Provide the [X, Y] coordinate of the cell's center where the given text is located.  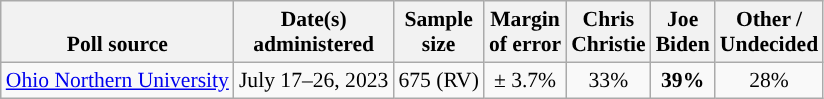
Marginof error [525, 32]
Other /Undecided [769, 32]
Samplesize [438, 32]
33% [608, 80]
675 (RV) [438, 80]
ChrisChristie [608, 32]
Ohio Northern University [118, 80]
± 3.7% [525, 80]
July 17–26, 2023 [314, 80]
39% [683, 80]
Poll source [118, 32]
28% [769, 80]
Date(s)administered [314, 32]
JoeBiden [683, 32]
